Return [X, Y] of the center of cell containing provided text 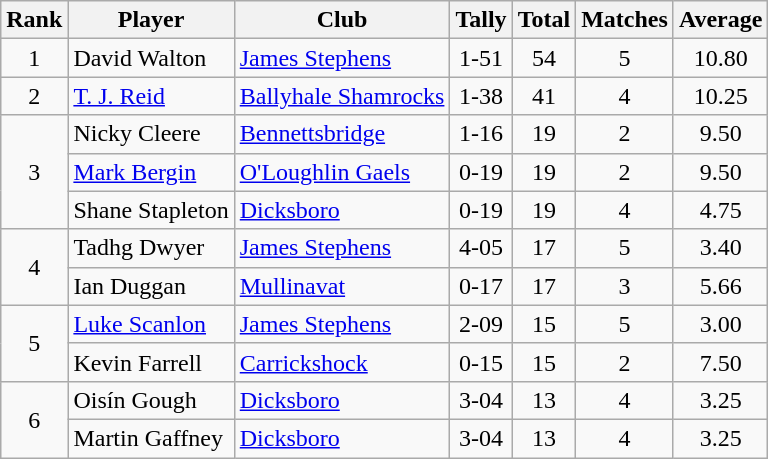
Ian Duggan [151, 286]
Club [342, 20]
1-51 [481, 58]
41 [544, 96]
5.66 [720, 286]
54 [544, 58]
Mark Bergin [151, 172]
4-05 [481, 248]
David Walton [151, 58]
Kevin Farrell [151, 362]
Matches [625, 20]
Tadhg Dwyer [151, 248]
Oisín Gough [151, 400]
Total [544, 20]
0-17 [481, 286]
2-09 [481, 324]
Rank [34, 20]
Tally [481, 20]
0-15 [481, 362]
4.75 [720, 210]
Nicky Cleere [151, 134]
10.80 [720, 58]
Ballyhale Shamrocks [342, 96]
Martin Gaffney [151, 438]
1 [34, 58]
Shane Stapleton [151, 210]
Carrickshock [342, 362]
Mullinavat [342, 286]
Average [720, 20]
Player [151, 20]
1-38 [481, 96]
Luke Scanlon [151, 324]
10.25 [720, 96]
6 [34, 419]
O'Loughlin Gaels [342, 172]
Bennettsbridge [342, 134]
T. J. Reid [151, 96]
1-16 [481, 134]
7.50 [720, 362]
3.40 [720, 248]
3.00 [720, 324]
